Find where the given text appears and provide that cell's center as (x, y) coordinate. 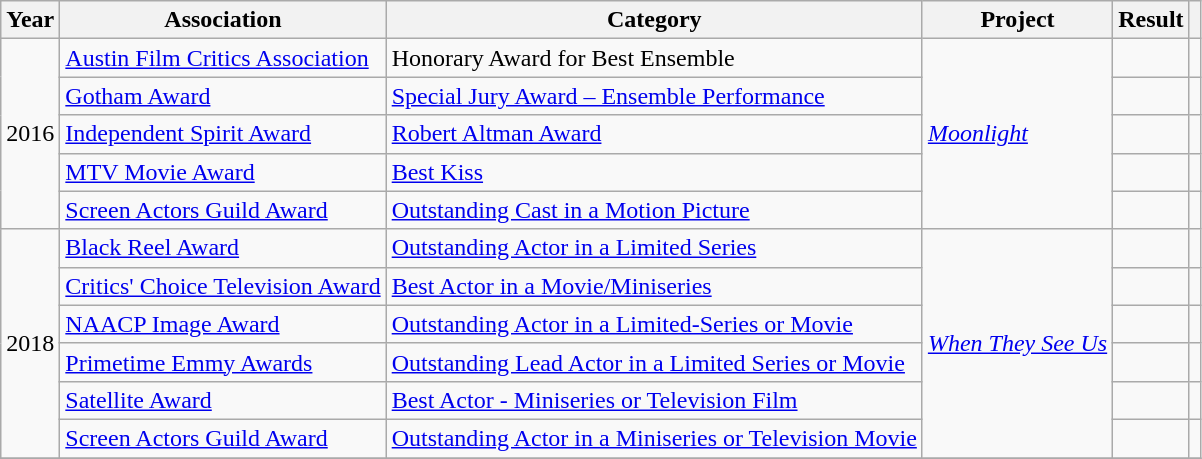
When They See Us (1017, 343)
2018 (30, 343)
Critics' Choice Television Award (223, 286)
Special Jury Award – Ensemble Performance (654, 96)
Gotham Award (223, 96)
2016 (30, 134)
Best Actor in a Movie/Miniseries (654, 286)
Moonlight (1017, 134)
Outstanding Cast in a Motion Picture (654, 210)
Project (1017, 20)
Austin Film Critics Association (223, 58)
NAACP Image Award (223, 324)
Outstanding Actor in a Miniseries or Television Movie (654, 438)
Association (223, 20)
Outstanding Actor in a Limited Series (654, 248)
MTV Movie Award (223, 172)
Result (1151, 20)
Best Kiss (654, 172)
Primetime Emmy Awards (223, 362)
Black Reel Award (223, 248)
Outstanding Lead Actor in a Limited Series or Movie (654, 362)
Category (654, 20)
Independent Spirit Award (223, 134)
Honorary Award for Best Ensemble (654, 58)
Outstanding Actor in a Limited-Series or Movie (654, 324)
Year (30, 20)
Best Actor - Miniseries or Television Film (654, 400)
Robert Altman Award (654, 134)
Satellite Award (223, 400)
